Identify which cell holds the provided text, then report its (x, y) central coordinate. 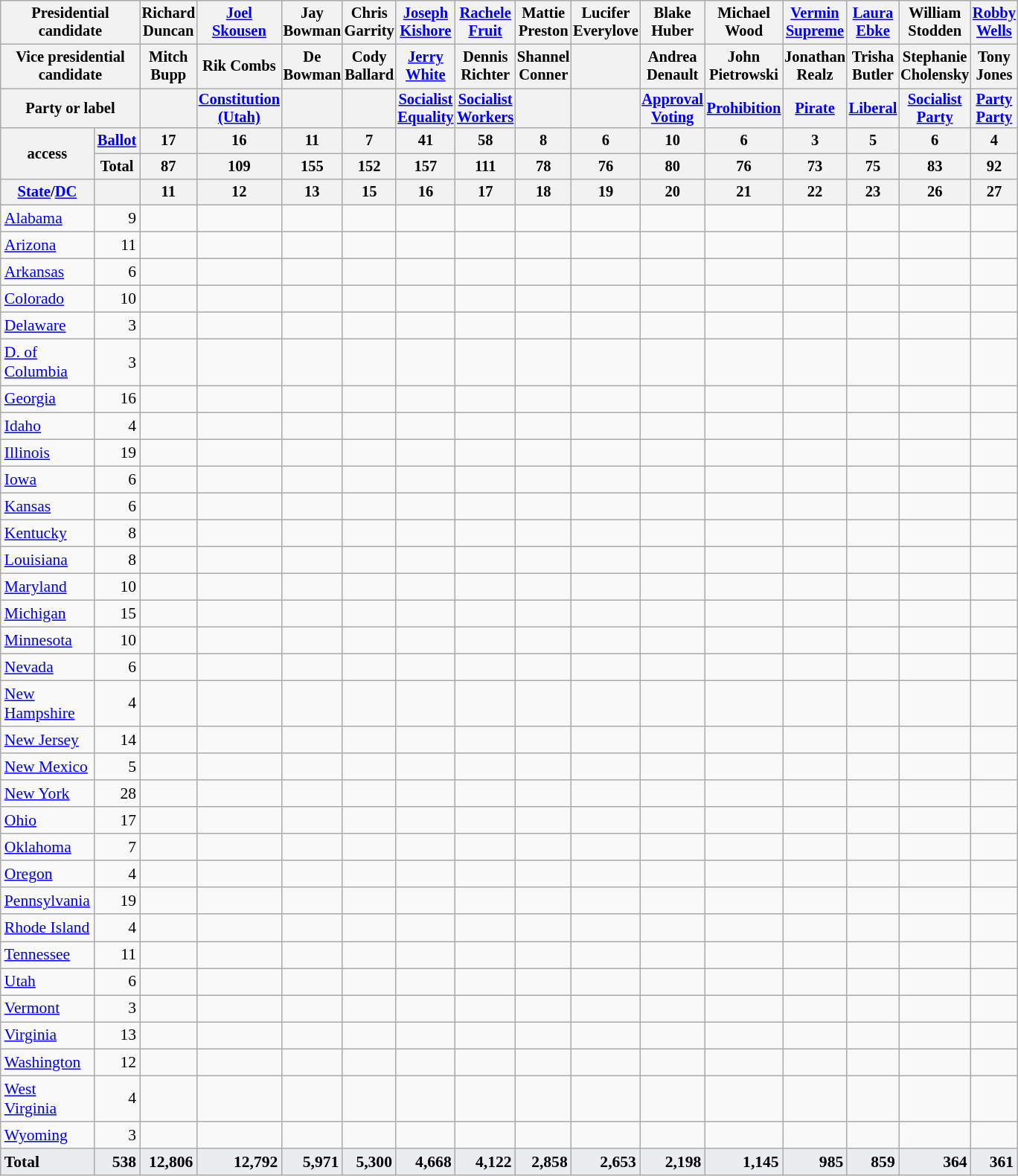
Party or label (70, 109)
Liberal (872, 109)
West Virginia (48, 1099)
John Pietrowski (743, 67)
58 (485, 141)
New Jersey (48, 741)
41 (426, 141)
Tennessee (48, 955)
83 (935, 167)
Utah (48, 982)
Wyoming (48, 1135)
Trisha Butler (872, 67)
Blake Huber (673, 22)
Vice presidential candidate (70, 67)
12,806 (168, 1162)
Maryland (48, 587)
Joel Skousen (239, 22)
Idaho (48, 426)
Joseph Kishore (426, 22)
27 (994, 193)
157 (426, 167)
Virginia (48, 1035)
Vermont (48, 1009)
Mitch Bupp (168, 67)
Kentucky (48, 533)
Rik Combs (239, 67)
22 (816, 193)
Party Party (994, 109)
Andrea Denault (673, 67)
152 (369, 167)
75 (872, 167)
De Bowman (312, 67)
2,198 (673, 1162)
Mattie Preston (543, 22)
Arkansas (48, 272)
Pirate (816, 109)
Richard Duncan (168, 22)
Socialist Equality (426, 109)
Jonathan Realz (816, 67)
28 (117, 794)
Socialist Party (935, 109)
538 (117, 1162)
111 (485, 167)
Ohio (48, 821)
Jerry White (426, 67)
985 (816, 1162)
12,792 (239, 1162)
Stephanie Cholensky (935, 67)
Minnesota (48, 640)
Laura Ebke (872, 22)
80 (673, 167)
26 (935, 193)
Washington (48, 1062)
Dennis Richter (485, 67)
2,653 (606, 1162)
859 (872, 1162)
87 (168, 167)
4,122 (485, 1162)
New Hampshire (48, 704)
Jay Bowman (312, 22)
Socialist Workers (485, 109)
Alabama (48, 219)
Colorado (48, 299)
Louisiana (48, 560)
New York (48, 794)
Chris Garrity (369, 22)
Tony Jones (994, 67)
Illinois (48, 453)
Michael Wood (743, 22)
D. of Columbia (48, 362)
14 (117, 741)
Arizona (48, 246)
Rachele Fruit (485, 22)
Approval Voting (673, 109)
Lucifer Everylove (606, 22)
Constitution (Utah) (239, 109)
Cody Ballard (369, 67)
Oklahoma (48, 848)
Ballot (117, 141)
364 (935, 1162)
23 (872, 193)
Nevada (48, 668)
109 (239, 167)
Delaware (48, 326)
92 (994, 167)
2,858 (543, 1162)
18 (543, 193)
Iowa (48, 479)
Georgia (48, 399)
access (48, 155)
5,300 (369, 1162)
155 (312, 167)
Oregon (48, 875)
Shannel Conner (543, 67)
78 (543, 167)
361 (994, 1162)
Vermin Supreme (816, 22)
Pennsylvania (48, 901)
State/DC (48, 193)
20 (673, 193)
Robby Wells (994, 22)
1,145 (743, 1162)
William Stodden (935, 22)
4,668 (426, 1162)
New Mexico (48, 767)
21 (743, 193)
73 (816, 167)
9 (117, 219)
Rhode Island (48, 928)
Michigan (48, 613)
Kansas (48, 506)
5,971 (312, 1162)
Prohibition (743, 109)
Presidential candidate (70, 22)
